From the cell containing the given text, extract its center point as (X, Y) coordinate. 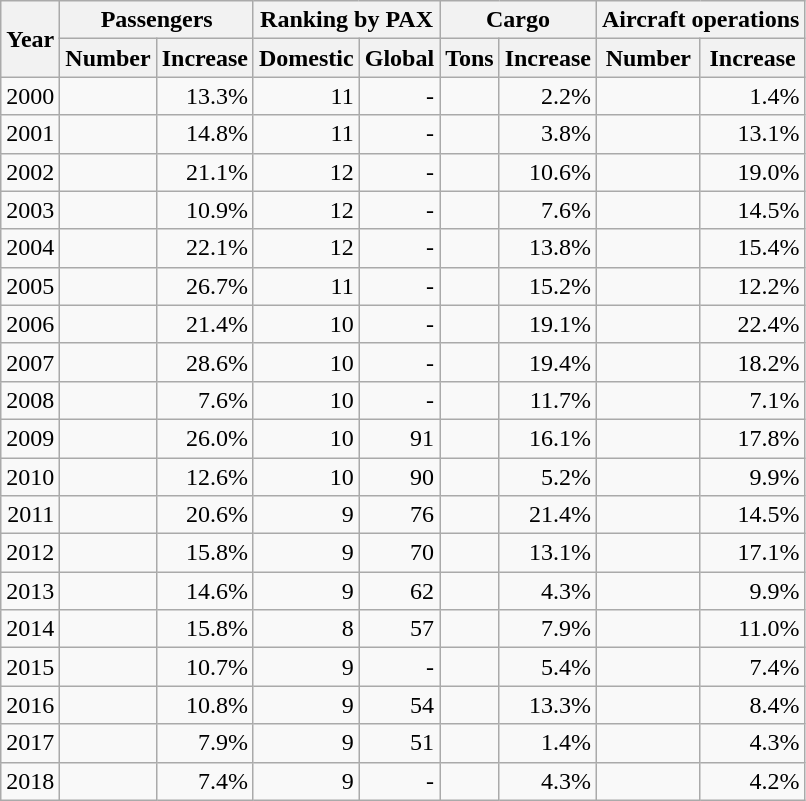
14.8% (204, 134)
19.4% (548, 362)
91 (399, 438)
76 (399, 515)
70 (399, 553)
Ranking by PAX (346, 20)
21.1% (204, 172)
Cargo (518, 20)
2.2% (548, 96)
2000 (30, 96)
15.2% (548, 286)
22.4% (752, 324)
2010 (30, 477)
Global (399, 58)
12.2% (752, 286)
2008 (30, 400)
10.9% (204, 210)
2013 (30, 591)
2007 (30, 362)
Aircraft operations (700, 20)
17.8% (752, 438)
7.1% (752, 400)
3.8% (548, 134)
2003 (30, 210)
19.0% (752, 172)
8 (306, 629)
2014 (30, 629)
2009 (30, 438)
2016 (30, 705)
5.2% (548, 477)
16.1% (548, 438)
4.2% (752, 781)
17.1% (752, 553)
2017 (30, 743)
2012 (30, 553)
Passengers (157, 20)
11.7% (548, 400)
10.7% (204, 667)
Year (30, 39)
54 (399, 705)
10.8% (204, 705)
2018 (30, 781)
2001 (30, 134)
26.7% (204, 286)
57 (399, 629)
2011 (30, 515)
90 (399, 477)
8.4% (752, 705)
Tons (470, 58)
20.6% (204, 515)
26.0% (204, 438)
2005 (30, 286)
5.4% (548, 667)
2002 (30, 172)
2006 (30, 324)
13.8% (548, 248)
15.4% (752, 248)
18.2% (752, 362)
14.6% (204, 591)
19.1% (548, 324)
22.1% (204, 248)
10.6% (548, 172)
28.6% (204, 362)
12.6% (204, 477)
62 (399, 591)
Domestic (306, 58)
51 (399, 743)
11.0% (752, 629)
2015 (30, 667)
2004 (30, 248)
